Detect which cell encompasses the target text, then output its (x, y) center coordinate. 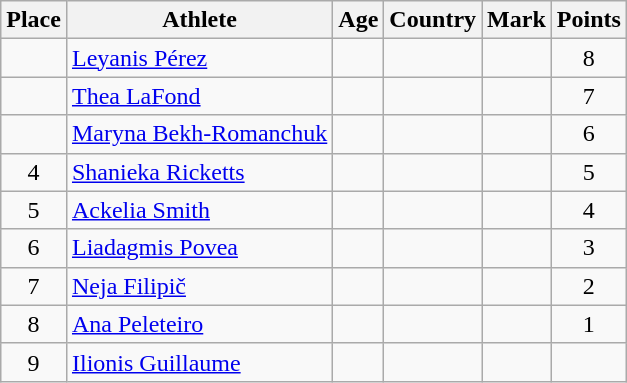
1 (588, 324)
Ackelia Smith (199, 210)
Liadagmis Povea (199, 248)
9 (34, 362)
Neja Filipič (199, 286)
Place (34, 20)
Country (433, 20)
Age (358, 20)
2 (588, 286)
3 (588, 248)
Points (588, 20)
Ilionis Guillaume (199, 362)
Ana Peleteiro (199, 324)
Maryna Bekh-Romanchuk (199, 134)
Leyanis Pérez (199, 58)
Shanieka Ricketts (199, 172)
Mark (517, 20)
Thea LaFond (199, 96)
Athlete (199, 20)
